Provide the (X, Y) coordinate of the cell's center where the given text is located.  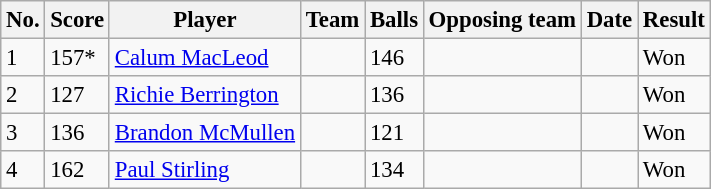
162 (78, 170)
157* (78, 58)
Balls (394, 20)
Team (332, 20)
121 (394, 133)
Opposing team (502, 20)
146 (394, 58)
1 (23, 58)
Score (78, 20)
No. (23, 20)
3 (23, 133)
Richie Berrington (204, 95)
Brandon McMullen (204, 133)
Date (609, 20)
Calum MacLeod (204, 58)
2 (23, 95)
Paul Stirling (204, 170)
134 (394, 170)
4 (23, 170)
127 (78, 95)
Player (204, 20)
Result (674, 20)
